Locate the cell with the specified text and output its (x, y) center coordinate. 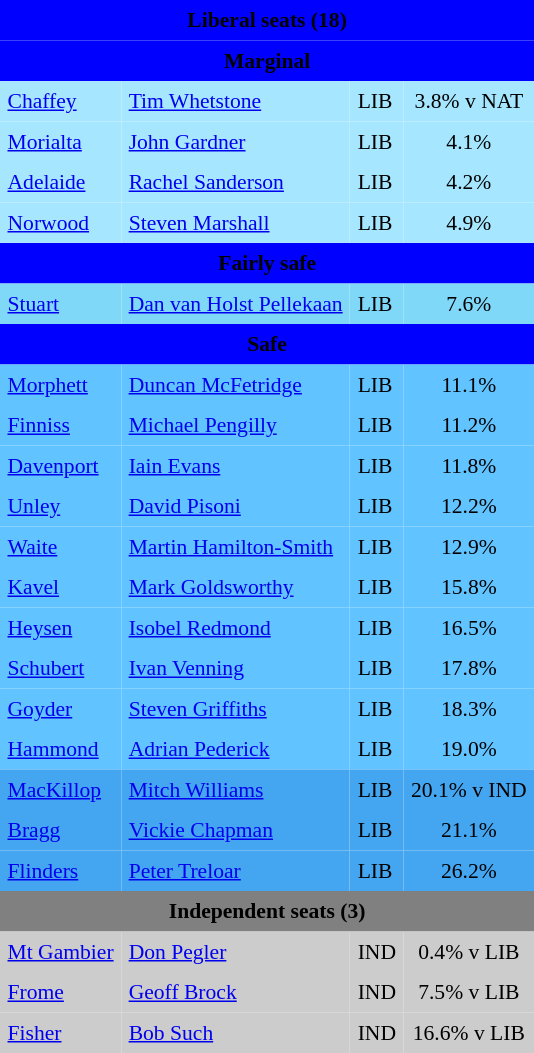
Davenport (60, 465)
David Pisoni (236, 506)
MacKillop (60, 789)
Vickie Chapman (236, 830)
Morphett (60, 384)
Steven Marshall (236, 222)
Waite (60, 546)
Don Pegler (236, 951)
Mitch Williams (236, 789)
Norwood (60, 222)
Marginal (267, 60)
Chaffey (60, 101)
Finniss (60, 425)
Isobel Redmond (236, 627)
Unley (60, 506)
Dan van Holst Pellekaan (236, 303)
Iain Evans (236, 465)
John Gardner (236, 141)
Fisher (60, 1032)
Mt Gambier (60, 951)
Tim Whetstone (236, 101)
Stuart (60, 303)
Goyder (60, 708)
Steven Griffiths (236, 708)
Flinders (60, 870)
Hammond (60, 749)
Duncan McFetridge (236, 384)
Peter Treloar (236, 870)
Heysen (60, 627)
Fairly safe (267, 263)
Mark Goldsworthy (236, 587)
Ivan Venning (236, 668)
Bragg (60, 830)
Michael Pengilly (236, 425)
Liberal seats (18) (267, 20)
Geoff Brock (236, 992)
Adelaide (60, 182)
Kavel (60, 587)
Rachel Sanderson (236, 182)
Schubert (60, 668)
Frome (60, 992)
Martin Hamilton-Smith (236, 546)
Adrian Pederick (236, 749)
Independent seats (3) (267, 911)
Morialta (60, 141)
Bob Such (236, 1032)
Safe (267, 344)
